Search for the cell housing the specified text and yield its [X, Y] center coordinate. 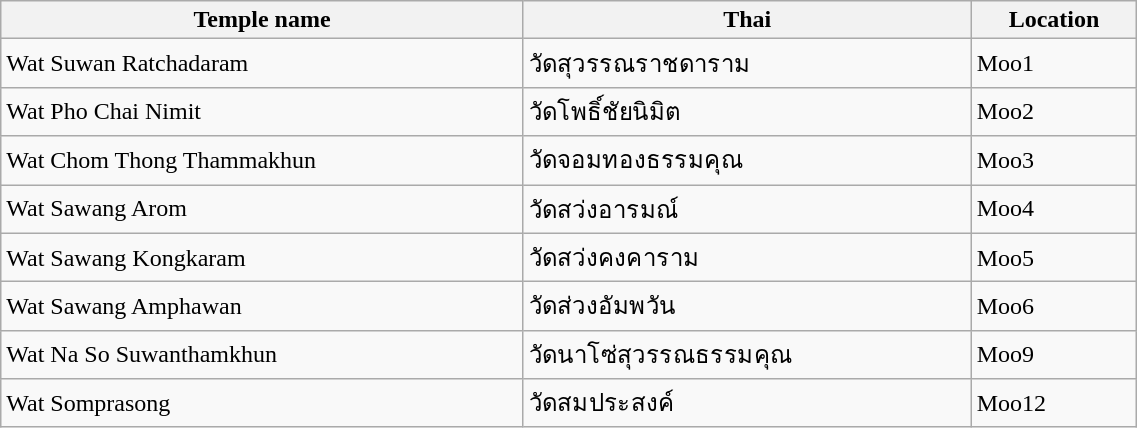
Moo12 [1054, 404]
Thai [747, 20]
Moo2 [1054, 112]
วัดนาโซ่สุวรรณธรรมคุณ [747, 354]
วัดสมประสงค์ [747, 404]
Moo9 [1054, 354]
Moo4 [1054, 208]
Moo6 [1054, 306]
Wat Sawang Arom [262, 208]
วัดส่วงอัมพวัน [747, 306]
วัดสว่งอารมณ์ [747, 208]
Wat Sawang Amphawan [262, 306]
Wat Na So Suwanthamkhun [262, 354]
Wat Somprasong [262, 404]
วัดโพธิ์ชัยนิมิต [747, 112]
Wat Suwan Ratchadaram [262, 64]
Wat Chom Thong Thammakhun [262, 160]
Wat Pho Chai Nimit [262, 112]
Wat Sawang Kongkaram [262, 258]
Location [1054, 20]
วัดสว่งคงคาราม [747, 258]
Temple name [262, 20]
Moo1 [1054, 64]
วัดสุวรรณราชดาราม [747, 64]
วัดจอมทองธรรมคุณ [747, 160]
Moo5 [1054, 258]
Moo3 [1054, 160]
